Extract the [x, y] coordinate from the center of the cell holding the provided text.  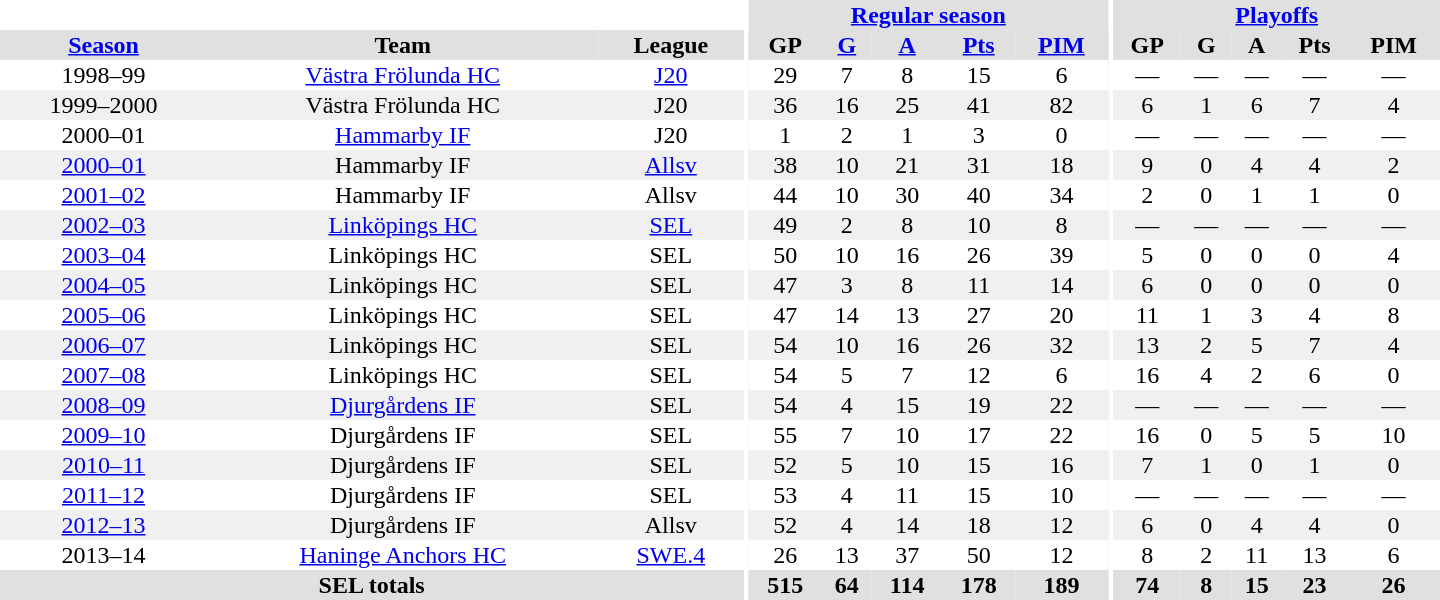
2010–11 [104, 465]
Haninge Anchors HC [402, 555]
2005–06 [104, 315]
25 [907, 105]
1999–2000 [104, 105]
2003–04 [104, 255]
44 [786, 195]
114 [907, 585]
178 [978, 585]
189 [1062, 585]
2007–08 [104, 375]
Season [104, 45]
41 [978, 105]
38 [786, 165]
39 [1062, 255]
2008–09 [104, 405]
53 [786, 495]
64 [847, 585]
Regular season [928, 15]
36 [786, 105]
9 [1147, 165]
21 [907, 165]
55 [786, 435]
Playoffs [1276, 15]
20 [1062, 315]
League [670, 45]
30 [907, 195]
49 [786, 225]
34 [1062, 195]
31 [978, 165]
2011–12 [104, 495]
Team [402, 45]
23 [1314, 585]
17 [978, 435]
515 [786, 585]
SEL totals [372, 585]
2012–13 [104, 525]
SWE.4 [670, 555]
2004–05 [104, 285]
1998–99 [104, 75]
2009–10 [104, 435]
82 [1062, 105]
19 [978, 405]
2006–07 [104, 345]
2002–03 [104, 225]
37 [907, 555]
2013–14 [104, 555]
74 [1147, 585]
29 [786, 75]
27 [978, 315]
40 [978, 195]
2001–02 [104, 195]
32 [1062, 345]
